Scan for the cell matching the given text and deliver its (X, Y) coordinate at center. 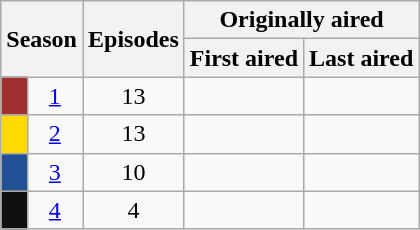
Originally aired (302, 20)
Last aired (362, 58)
10 (133, 172)
Episodes (133, 39)
1 (54, 96)
Season (42, 39)
3 (54, 172)
2 (54, 134)
First aired (244, 58)
